Identify which cell holds the provided text, then report its (x, y) central coordinate. 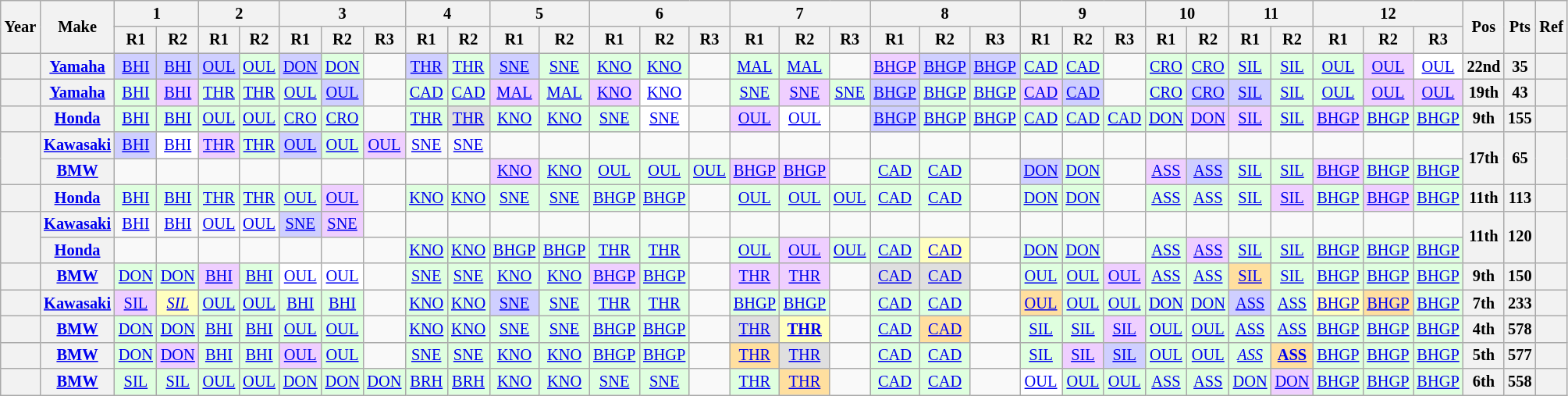
3 (343, 13)
22nd (1484, 66)
558 (1520, 382)
12 (1388, 13)
9 (1083, 13)
65 (1520, 158)
5th (1484, 355)
4th (1484, 329)
120 (1520, 237)
19th (1484, 92)
2 (239, 13)
8 (944, 13)
6 (660, 13)
Make (77, 27)
578 (1520, 329)
155 (1520, 119)
5 (539, 13)
35 (1520, 66)
6th (1484, 382)
Pos (1484, 27)
Ref (1552, 27)
113 (1520, 198)
150 (1520, 276)
43 (1520, 92)
Year (20, 27)
233 (1520, 303)
11 (1271, 13)
577 (1520, 355)
17th (1484, 158)
7 (800, 13)
4 (447, 13)
1 (157, 13)
10 (1187, 13)
7th (1484, 303)
Pts (1520, 27)
